Pinpoint the cell where the given text exists, returning its (x, y) midpoint coordinate. 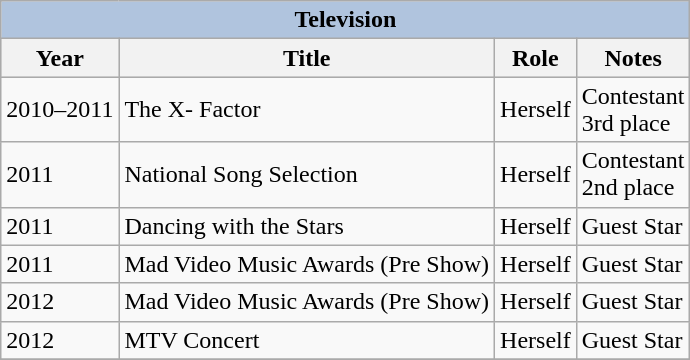
Title (307, 58)
The X- Factor (307, 110)
Contestant2nd place (633, 174)
Contestant3rd place (633, 110)
MTV Concert (307, 340)
Role (536, 58)
Dancing with the Stars (307, 226)
Television (346, 20)
2010–2011 (60, 110)
Year (60, 58)
National Song Selection (307, 174)
Notes (633, 58)
